Identify which cell holds the provided text, then report its (x, y) central coordinate. 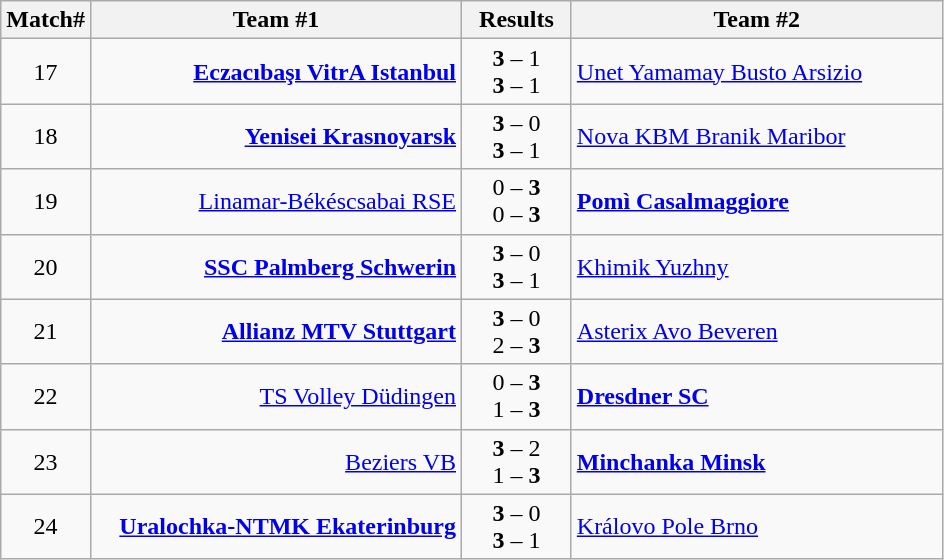
Unet Yamamay Busto Arsizio (756, 72)
Team #1 (276, 20)
19 (46, 202)
Minchanka Minsk (756, 462)
0 – 3 0 – 3 (517, 202)
Asterix Avo Beveren (756, 332)
Beziers VB (276, 462)
Pomì Casalmaggiore (756, 202)
Match# (46, 20)
17 (46, 72)
0 – 3 1 – 3 (517, 396)
24 (46, 526)
Dresdner SC (756, 396)
TS Volley Düdingen (276, 396)
Team #2 (756, 20)
21 (46, 332)
Eczacıbaşı VitrA Istanbul (276, 72)
3 – 1 3 – 1 (517, 72)
Linamar-Békéscsabai RSE (276, 202)
18 (46, 136)
20 (46, 266)
3 – 0 2 – 3 (517, 332)
SSC Palmberg Schwerin (276, 266)
Allianz MTV Stuttgart (276, 332)
Yenisei Krasnoyarsk (276, 136)
3 – 2 1 – 3 (517, 462)
Uralochka-NTMK Ekaterinburg (276, 526)
Results (517, 20)
Nova KBM Branik Maribor (756, 136)
23 (46, 462)
Khimik Yuzhny (756, 266)
Královo Pole Brno (756, 526)
22 (46, 396)
